Capture the cell that displays the provided text and extract its (x, y) central coordinate. 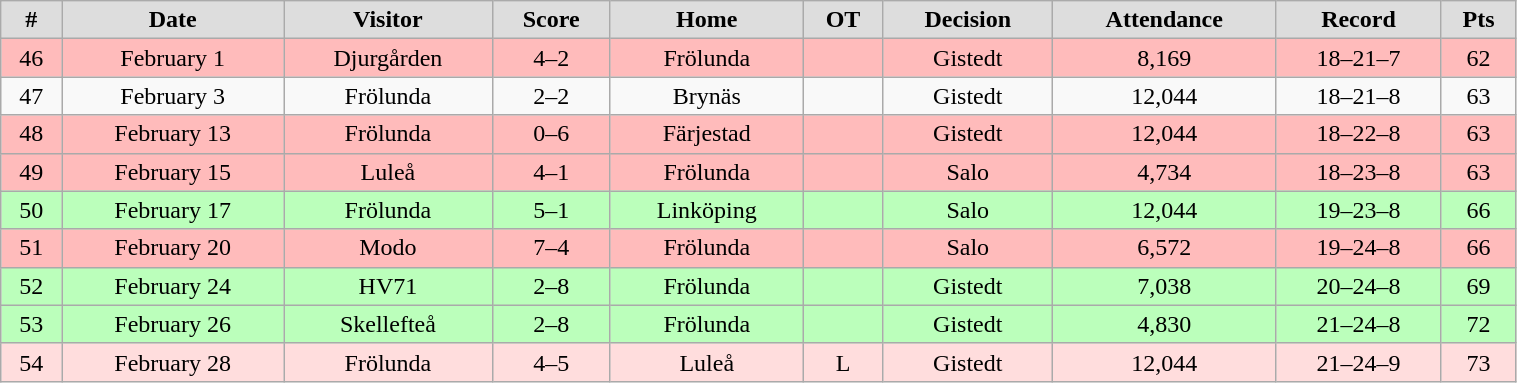
73 (1478, 362)
18–21–8 (1358, 96)
4–2 (551, 58)
19–24–8 (1358, 248)
Brynäs (706, 96)
51 (32, 248)
69 (1478, 286)
5–1 (551, 210)
49 (32, 172)
0–6 (551, 134)
Record (1358, 20)
February 3 (173, 96)
Visitor (388, 20)
Skellefteå (388, 324)
18–23–8 (1358, 172)
46 (32, 58)
OT (843, 20)
February 24 (173, 286)
February 28 (173, 362)
February 15 (173, 172)
# (32, 20)
7–4 (551, 248)
February 20 (173, 248)
Date (173, 20)
February 13 (173, 134)
47 (32, 96)
21–24–9 (1358, 362)
Home (706, 20)
8,169 (1164, 58)
50 (32, 210)
4–1 (551, 172)
L (843, 362)
62 (1478, 58)
21–24–8 (1358, 324)
18–21–7 (1358, 58)
Pts (1478, 20)
HV71 (388, 286)
Djurgården (388, 58)
2–2 (551, 96)
February 26 (173, 324)
19–23–8 (1358, 210)
Score (551, 20)
20–24–8 (1358, 286)
4,830 (1164, 324)
18–22–8 (1358, 134)
48 (32, 134)
72 (1478, 324)
Attendance (1164, 20)
6,572 (1164, 248)
52 (32, 286)
7,038 (1164, 286)
Färjestad (706, 134)
Linköping (706, 210)
Modo (388, 248)
February 1 (173, 58)
Decision (968, 20)
54 (32, 362)
February 17 (173, 210)
4–5 (551, 362)
53 (32, 324)
4,734 (1164, 172)
